Pinpoint the cell where the given text exists, returning its [X, Y] midpoint coordinate. 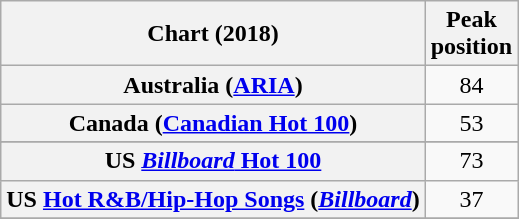
Canada (Canadian Hot 100) [213, 123]
Peakposition [471, 34]
84 [471, 85]
73 [471, 161]
Australia (ARIA) [213, 85]
Chart (2018) [213, 34]
53 [471, 123]
US Billboard Hot 100 [213, 161]
37 [471, 199]
US Hot R&B/Hip-Hop Songs (Billboard) [213, 199]
